Extract the [X, Y] coordinate from the center of the cell holding the provided text.  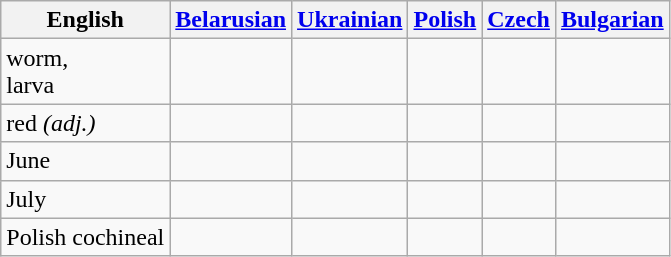
Ukrainian [350, 20]
July [86, 199]
red (adj.) [86, 123]
Polish [445, 20]
Bulgarian [612, 20]
Belarusian [231, 20]
English [86, 20]
Czech [519, 20]
June [86, 161]
worm, larva [86, 72]
Polish cochineal [86, 237]
